Capture the cell that displays the provided text and extract its [X, Y] central coordinate. 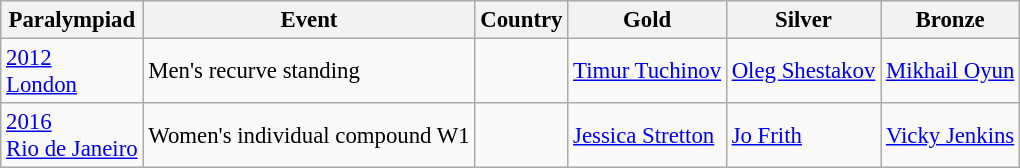
Vicky Jenkins [950, 136]
Jo Frith [803, 136]
Women's individual compound W1 [309, 136]
Paralympiad [72, 20]
Jessica Stretton [648, 136]
Oleg Shestakov [803, 72]
Silver [803, 20]
Men's recurve standing [309, 72]
2012London [72, 72]
Event [309, 20]
Mikhail Oyun [950, 72]
Timur Tuchinov [648, 72]
Bronze [950, 20]
2016Rio de Janeiro [72, 136]
Country [522, 20]
Gold [648, 20]
